Scan for the cell matching the given text and deliver its (X, Y) coordinate at center. 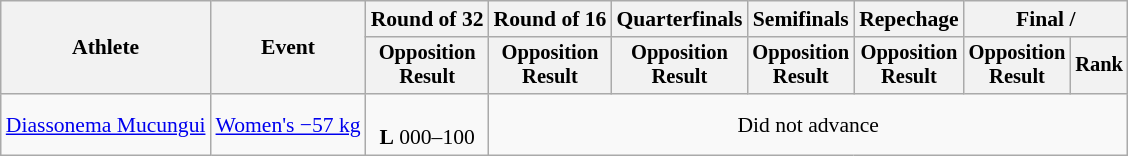
Did not advance (808, 124)
Round of 32 (428, 19)
Repechage (909, 19)
Round of 16 (550, 19)
Quarterfinals (679, 19)
Athlete (106, 48)
Diassonema Mucungui (106, 124)
L 000–100 (428, 124)
Final / (1046, 19)
Women's −57 kg (288, 124)
Semifinals (800, 19)
Event (288, 48)
Rank (1099, 66)
